From the cell containing the given text, extract its center point as [x, y] coordinate. 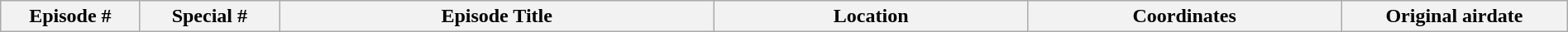
Special # [209, 16]
Episode Title [497, 16]
Location [872, 16]
Episode # [70, 16]
Coordinates [1184, 16]
Original airdate [1455, 16]
